Find where the given text appears and provide that cell's center as (x, y) coordinate. 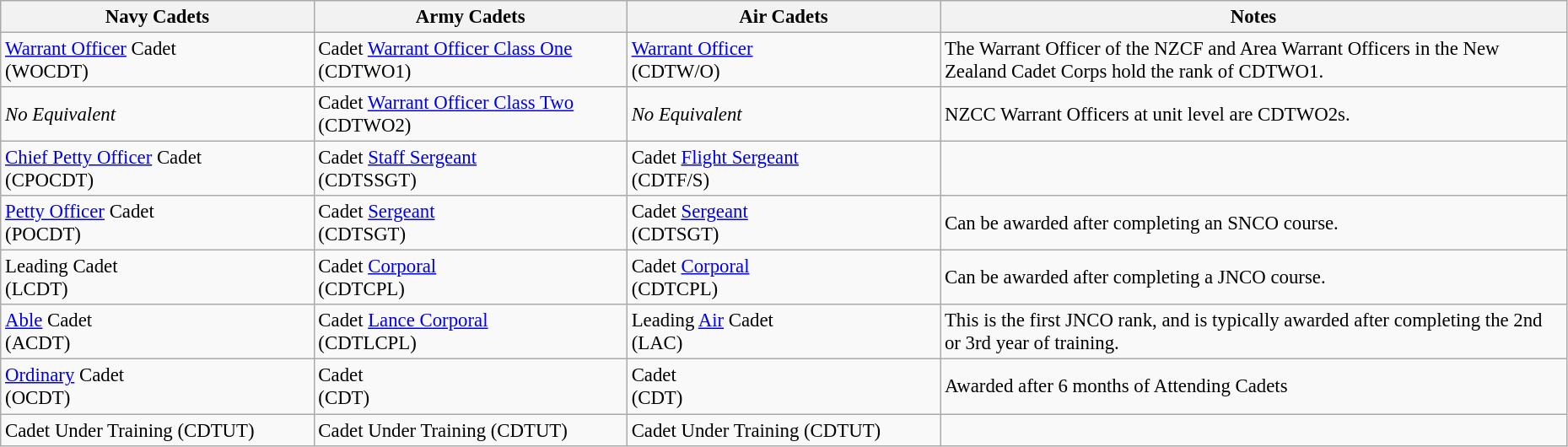
Army Cadets (471, 17)
Awarded after 6 months of Attending Cadets (1253, 386)
Navy Cadets (157, 17)
Ordinary Cadet (OCDT) (157, 386)
Cadet Warrant Officer Class One(CDTWO1) (471, 61)
Cadet Lance Corporal(CDTLCPL) (471, 332)
Warrant Officer (CDTW/O) (783, 61)
This is the first JNCO rank, and is typically awarded after completing the 2nd or 3rd year of training. (1253, 332)
Able Cadet (ACDT) (157, 332)
Cadet Warrant Officer Class Two(CDTWO2) (471, 115)
Notes (1253, 17)
Can be awarded after completing an SNCO course. (1253, 223)
Cadet Staff Sergeant(CDTSSGT) (471, 169)
Leading Air Cadet(LAC) (783, 332)
Warrant Officer Cadet (WOCDT) (157, 61)
Petty Officer Cadet (POCDT) (157, 223)
Can be awarded after completing a JNCO course. (1253, 278)
Leading Cadet (LCDT) (157, 278)
The Warrant Officer of the NZCF and Area Warrant Officers in the New Zealand Cadet Corps hold the rank of CDTWO1. (1253, 61)
Chief Petty Officer Cadet (CPOCDT) (157, 169)
NZCC Warrant Officers at unit level are CDTWO2s. (1253, 115)
Cadet Flight Sergeant(CDTF/S) (783, 169)
Air Cadets (783, 17)
